Pinpoint the cell where the given text exists, returning its (x, y) midpoint coordinate. 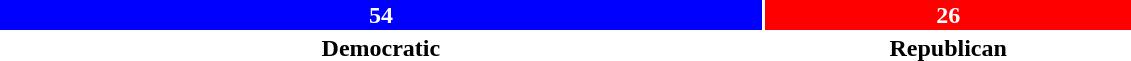
54 (381, 15)
